Return (X, Y) of the center of cell containing provided text 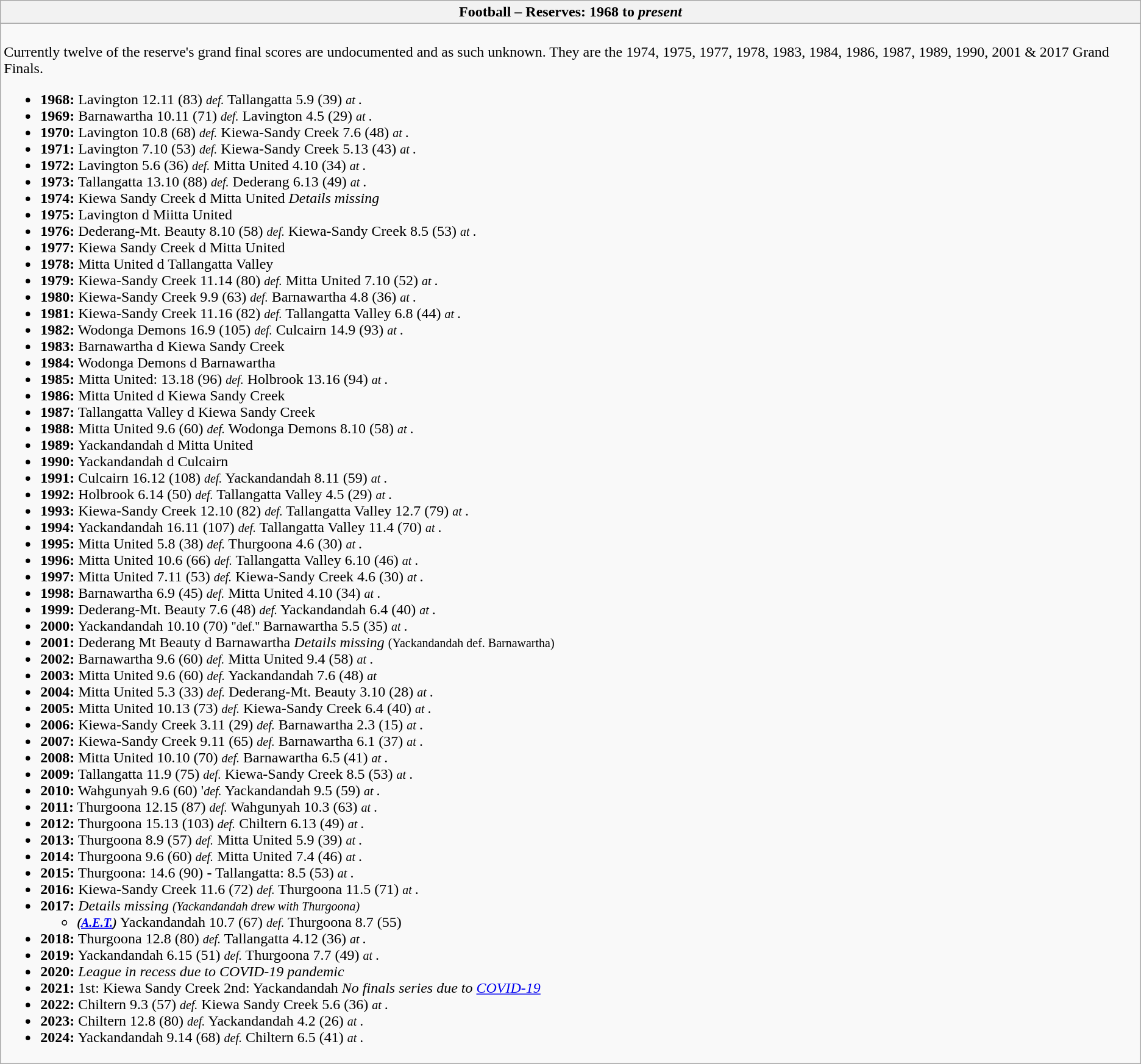
Football – Reserves: 1968 to present (570, 12)
